Scan for the cell matching the given text and deliver its [X, Y] coordinate at center. 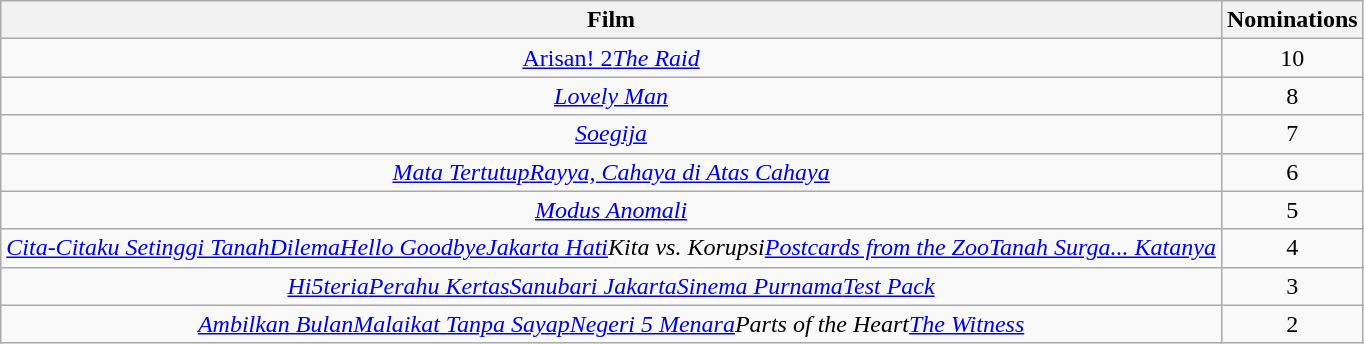
Film [612, 20]
10 [1292, 58]
Modus Anomali [612, 210]
2 [1292, 324]
8 [1292, 96]
3 [1292, 286]
Ambilkan BulanMalaikat Tanpa SayapNegeri 5 MenaraParts of the HeartThe Witness [612, 324]
Mata TertutupRayya, Cahaya di Atas Cahaya [612, 172]
5 [1292, 210]
Cita-Citaku Setinggi TanahDilemaHello GoodbyeJakarta HatiKita vs. KorupsiPostcards from the ZooTanah Surga... Katanya [612, 248]
Arisan! 2The Raid [612, 58]
7 [1292, 134]
6 [1292, 172]
Soegija [612, 134]
4 [1292, 248]
Nominations [1292, 20]
Hi5teriaPerahu KertasSanubari JakartaSinema PurnamaTest Pack [612, 286]
Lovely Man [612, 96]
